Search for the cell housing the specified text and yield its (x, y) center coordinate. 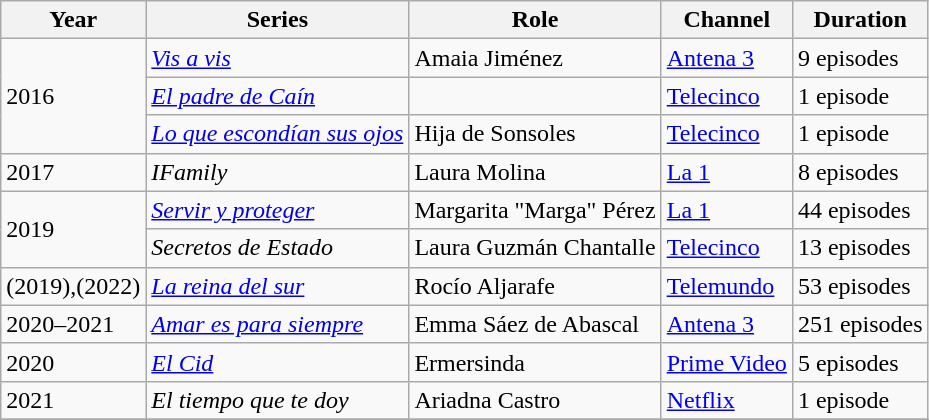
Channel (726, 20)
Rocío Aljarafe (535, 286)
13 episodes (860, 248)
Prime Video (726, 362)
5 episodes (860, 362)
Year (74, 20)
Amar es para siempre (278, 324)
2019 (74, 229)
Laura Molina (535, 172)
Margarita "Marga" Pérez (535, 210)
IFamily (278, 172)
Role (535, 20)
Duration (860, 20)
8 episodes (860, 172)
2017 (74, 172)
Secretos de Estado (278, 248)
2020–2021 (74, 324)
La reina del sur (278, 286)
Hija de Sonsoles (535, 134)
2021 (74, 400)
(2019),(2022) (74, 286)
Series (278, 20)
El padre de Caín (278, 96)
2020 (74, 362)
53 episodes (860, 286)
2016 (74, 96)
Ariadna Castro (535, 400)
Ermersinda (535, 362)
251 episodes (860, 324)
44 episodes (860, 210)
Telemundo (726, 286)
Laura Guzmán Chantalle (535, 248)
Servir y proteger (278, 210)
El Cid (278, 362)
Netflix (726, 400)
Emma Sáez de Abascal (535, 324)
El tiempo que te doy (278, 400)
Lo que escondían sus ojos (278, 134)
Amaia Jiménez (535, 58)
Vis a vis (278, 58)
9 episodes (860, 58)
